From the cell containing the given text, extract its center point as [X, Y] coordinate. 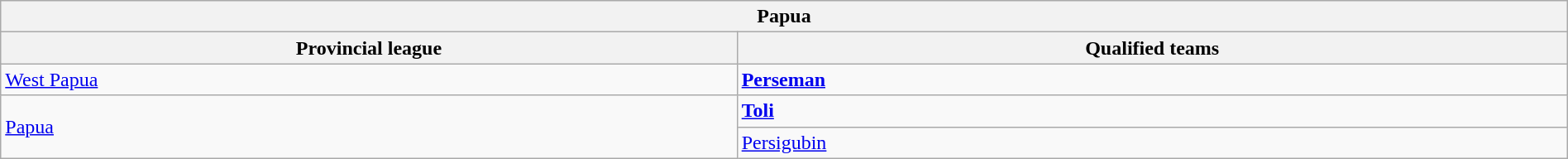
Persigubin [1152, 142]
West Papua [369, 79]
Qualified teams [1152, 48]
Provincial league [369, 48]
Perseman [1152, 79]
Toli [1152, 111]
